Return the [X, Y] coordinate for the center point of the cell that contains the specified text.  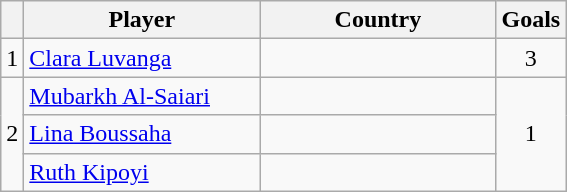
Player [142, 20]
Mubarkh Al-Saiari [142, 96]
Country [378, 20]
3 [531, 58]
2 [12, 134]
Lina Boussaha [142, 134]
Ruth Kipoyi [142, 172]
Goals [531, 20]
Clara Luvanga [142, 58]
